Find where the given text appears and provide that cell's center as (x, y) coordinate. 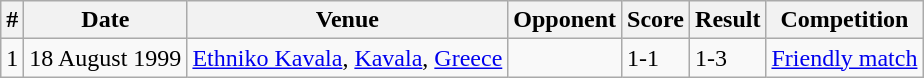
Friendly match (844, 58)
18 August 1999 (106, 58)
Result (728, 20)
1 (12, 58)
Score (656, 20)
# (12, 20)
1-3 (728, 58)
Opponent (565, 20)
Competition (844, 20)
Ethniko Kavala, Kavala, Greece (348, 58)
Date (106, 20)
Venue (348, 20)
1-1 (656, 58)
